Identify which cell holds the provided text, then report its (x, y) central coordinate. 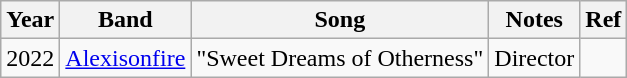
Director (534, 58)
Song (340, 20)
Ref (604, 20)
2022 (30, 58)
Band (126, 20)
Notes (534, 20)
"Sweet Dreams of Otherness" (340, 58)
Year (30, 20)
Alexisonfire (126, 58)
